Determine the (x, y) coordinate at the center of the cell enclosing the given text.  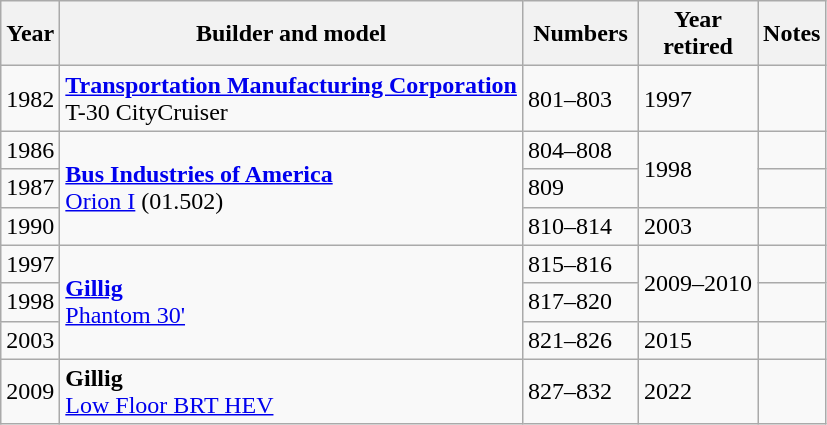
821–826 (580, 340)
815–816 (580, 264)
Transportation Manufacturing CorporationT-30 CityCruiser (292, 98)
2022 (698, 392)
1990 (30, 226)
2009 (30, 392)
1982 (30, 98)
GilligLow Floor BRT HEV (292, 392)
Notes (792, 34)
817–820 (580, 302)
1986 (30, 150)
2015 (698, 340)
809 (580, 188)
Yearretired (698, 34)
Numbers (580, 34)
827–832 (580, 392)
Bus Industries of AmericaOrion I (01.502) (292, 188)
Year (30, 34)
GilligPhantom 30' (292, 302)
810–814 (580, 226)
Builder and model (292, 34)
801–803 (580, 98)
2009–2010 (698, 283)
1987 (30, 188)
804–808 (580, 150)
